Provide the (x, y) coordinate of the cell's center where the given text is located.  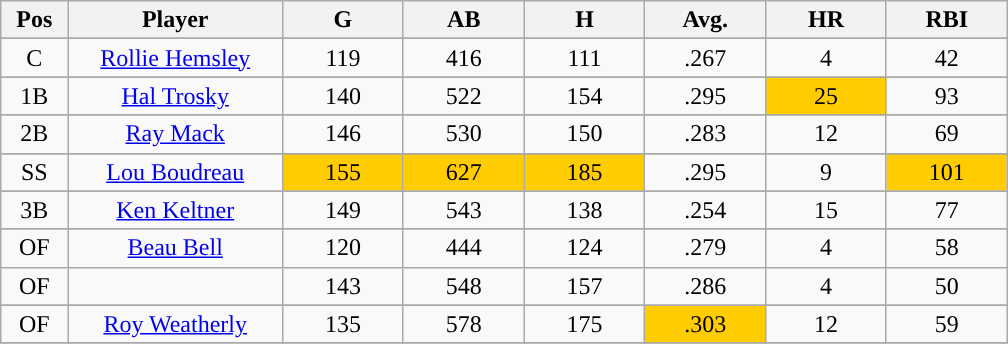
.279 (706, 248)
.303 (706, 324)
SS (34, 172)
627 (464, 172)
15 (826, 210)
157 (584, 286)
175 (584, 324)
416 (464, 58)
.254 (706, 210)
143 (344, 286)
25 (826, 96)
150 (584, 134)
42 (946, 58)
154 (584, 96)
135 (344, 324)
522 (464, 96)
.286 (706, 286)
Ray Mack (176, 134)
H (584, 20)
58 (946, 248)
149 (344, 210)
1B (34, 96)
119 (344, 58)
C (34, 58)
530 (464, 134)
548 (464, 286)
AB (464, 20)
3B (34, 210)
185 (584, 172)
120 (344, 248)
93 (946, 96)
111 (584, 58)
Avg. (706, 20)
543 (464, 210)
Player (176, 20)
9 (826, 172)
Rollie Hemsley (176, 58)
50 (946, 286)
.267 (706, 58)
Roy Weatherly (176, 324)
Ken Keltner (176, 210)
578 (464, 324)
77 (946, 210)
Lou Boudreau (176, 172)
155 (344, 172)
124 (584, 248)
RBI (946, 20)
140 (344, 96)
146 (344, 134)
59 (946, 324)
138 (584, 210)
Beau Bell (176, 248)
444 (464, 248)
Pos (34, 20)
HR (826, 20)
2B (34, 134)
G (344, 20)
101 (946, 172)
.283 (706, 134)
69 (946, 134)
Hal Trosky (176, 96)
